Find where the given text appears and provide that cell's center as [X, Y] coordinate. 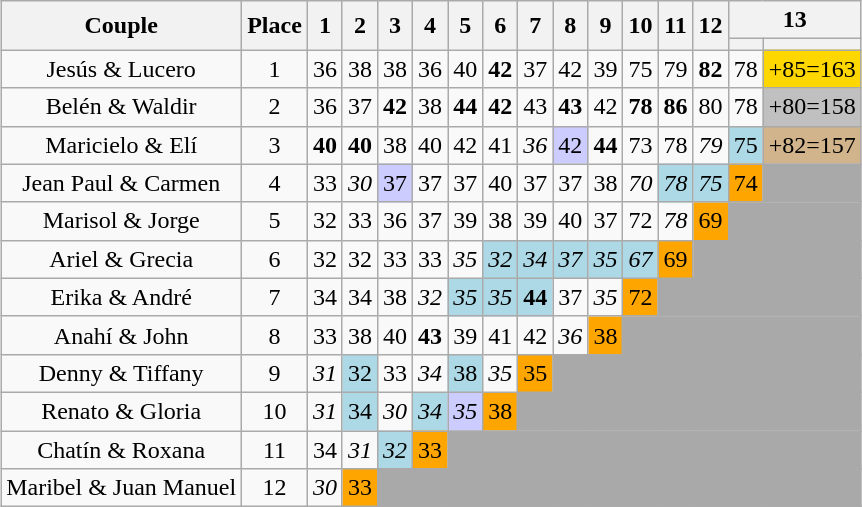
+85=163 [812, 69]
Maricielo & Elí [122, 145]
86 [676, 107]
Denny & Tiffany [122, 373]
Maribel & Juan Manuel [122, 488]
82 [710, 69]
73 [640, 145]
Erika & André [122, 297]
Belén & Waldir [122, 107]
74 [746, 183]
Anahí & John [122, 335]
Couple [122, 26]
67 [640, 259]
Jean Paul & Carmen [122, 183]
70 [640, 183]
13 [794, 20]
+82=157 [812, 145]
Chatín & Roxana [122, 449]
Jesús & Lucero [122, 69]
+80=158 [812, 107]
Ariel & Grecia [122, 259]
Marisol & Jorge [122, 221]
Renato & Gloria [122, 411]
80 [710, 107]
Place [275, 26]
